Search for the cell housing the specified text and yield its (x, y) center coordinate. 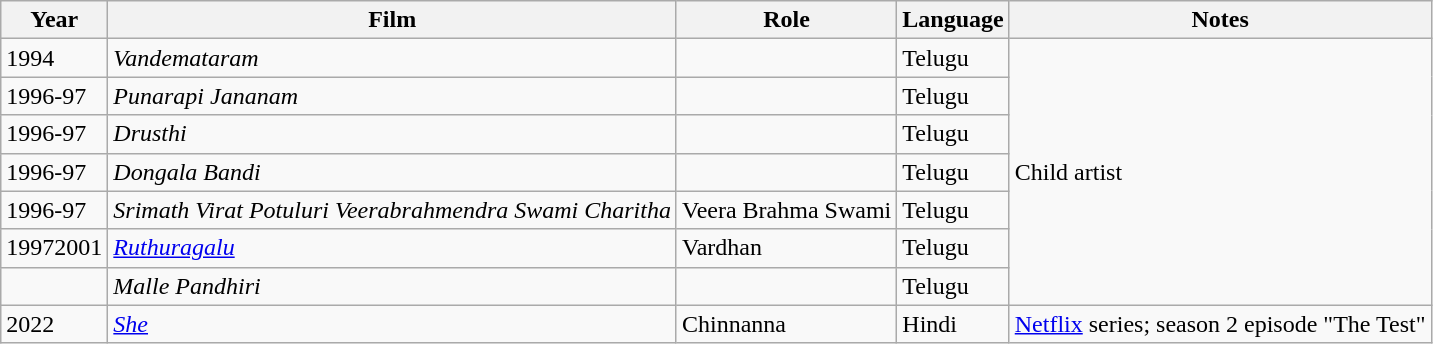
Year (54, 20)
Notes (1220, 20)
Vandemataram (392, 58)
Role (786, 20)
She (392, 324)
Chinnanna (786, 324)
2022 (54, 324)
Malle Pandhiri (392, 286)
19972001 (54, 248)
Ruthuragalu (392, 248)
Film (392, 20)
Dongala Bandi (392, 172)
Hindi (953, 324)
Vardhan (786, 248)
Veera Brahma Swami (786, 210)
Child artist (1220, 172)
1994 (54, 58)
Srimath Virat Potuluri Veerabrahmendra Swami Charitha (392, 210)
Language (953, 20)
Netflix series; season 2 episode "The Test" (1220, 324)
Punarapi Jananam (392, 96)
Drusthi (392, 134)
